For the text-containing cell, return its midpoint in [x, y] coordinate format. 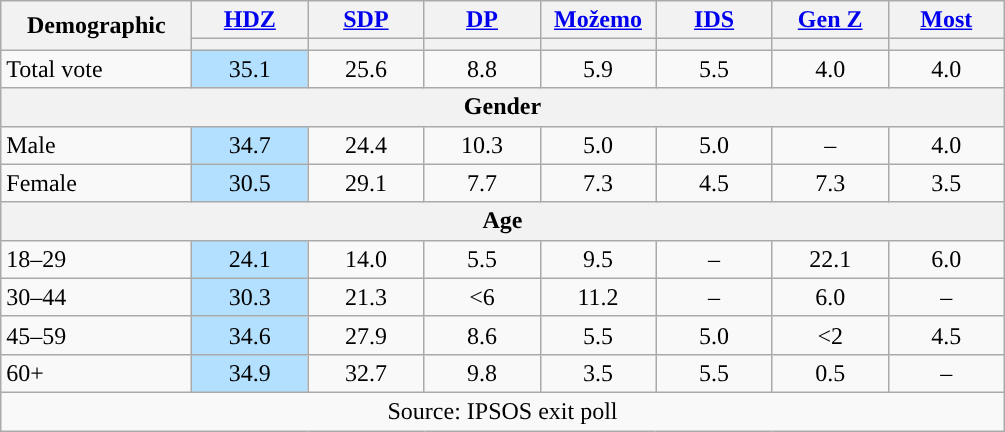
9.8 [482, 373]
Gen Z [830, 20]
Možemo [598, 20]
30.3 [250, 297]
Source: IPSOS exit poll [503, 411]
0.5 [830, 373]
8.6 [482, 335]
35.1 [250, 69]
32.7 [366, 373]
<6 [482, 297]
<2 [830, 335]
HDZ [250, 20]
60+ [96, 373]
DP [482, 20]
SDP [366, 20]
45–59 [96, 335]
34.6 [250, 335]
21.3 [366, 297]
10.3 [482, 145]
14.0 [366, 259]
Total vote [96, 69]
27.9 [366, 335]
30.5 [250, 183]
Age [503, 221]
30–44 [96, 297]
24.4 [366, 145]
Gender [503, 107]
IDS [714, 20]
25.6 [366, 69]
29.1 [366, 183]
22.1 [830, 259]
7.7 [482, 183]
9.5 [598, 259]
18–29 [96, 259]
24.1 [250, 259]
34.9 [250, 373]
Demographic [96, 26]
11.2 [598, 297]
5.9 [598, 69]
Male [96, 145]
8.8 [482, 69]
Female [96, 183]
Most [946, 20]
34.7 [250, 145]
